Identify which cell holds the provided text, then report its [X, Y] central coordinate. 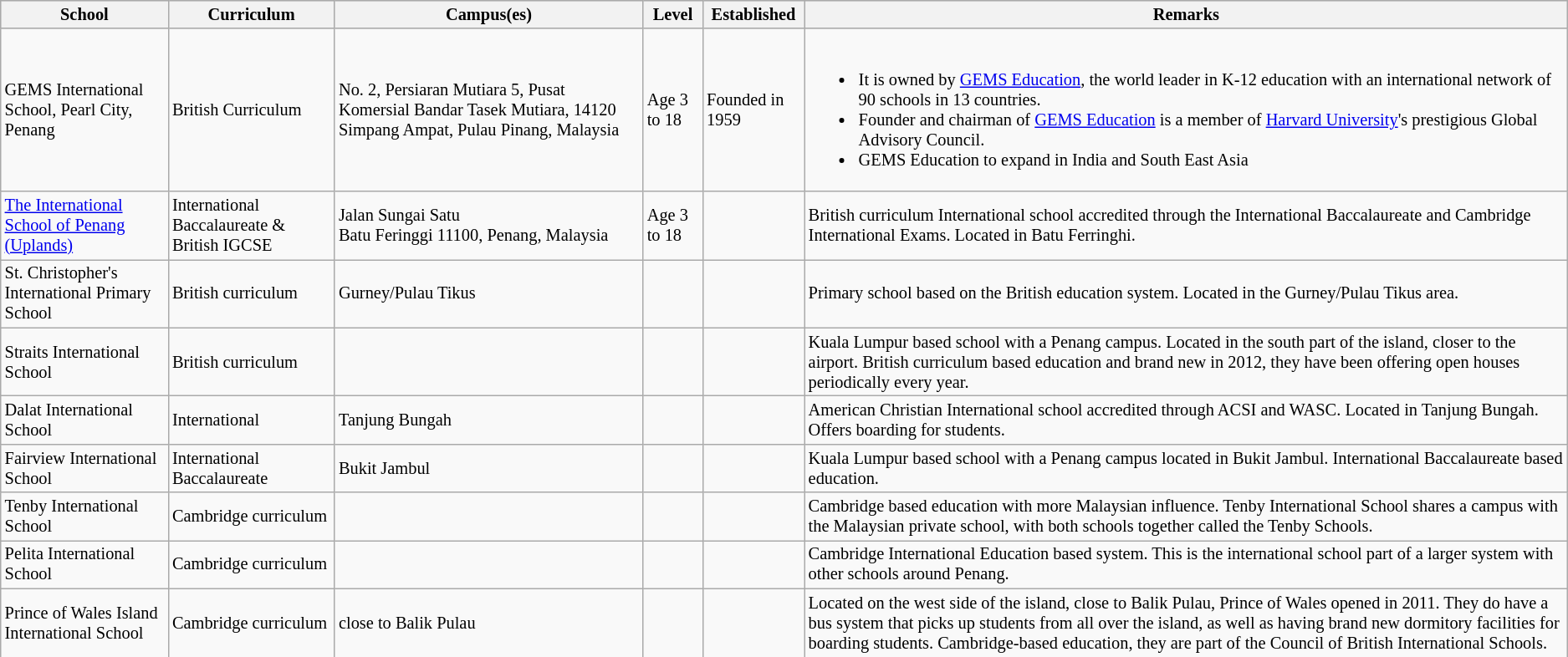
Tanjung Bungah [488, 420]
Cambridge International Education based system. This is the international school part of a larger system with other schools around Penang. [1186, 564]
close to Balik Pulau [488, 623]
Established [753, 14]
International Baccalaureate & British IGCSE [251, 225]
No. 2, Persiaran Mutiara 5, Pusat Komersial Bandar Tasek Mutiara, 14120 Simpang Ampat, Pulau Pinang, Malaysia [488, 109]
Jalan Sungai SatuBatu Feringgi 11100, Penang, Malaysia [488, 225]
Level [672, 14]
GEMS International School, Pearl City, Penang [84, 109]
School [84, 14]
Prince of Wales Island International School [84, 623]
Primary school based on the British education system. Located in the Gurney/Pulau Tikus area. [1186, 293]
The International School of Penang (Uplands) [84, 225]
Founded in 1959 [753, 109]
British Curriculum [251, 109]
Tenby International School [84, 517]
Kuala Lumpur based school with a Penang campus located in Bukit Jambul. International Baccalaureate based education. [1186, 468]
Fairview International School [84, 468]
Dalat International School [84, 420]
Pelita International School [84, 564]
Remarks [1186, 14]
St. Christopher's International Primary School [84, 293]
Straits International School [84, 362]
International [251, 420]
Campus(es) [488, 14]
Curriculum [251, 14]
Bukit Jambul [488, 468]
American Christian International school accredited through ACSI and WASC. Located in Tanjung Bungah. Offers boarding for students. [1186, 420]
International Baccalaureate [251, 468]
Gurney/Pulau Tikus [488, 293]
